For the text-containing cell, return its midpoint in (X, Y) coordinate format. 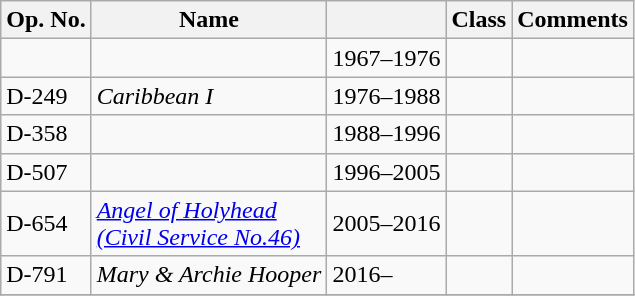
Mary & Archie Hooper (209, 275)
1976–1988 (386, 96)
1988–1996 (386, 134)
Class (479, 20)
D-249 (46, 96)
1996–2005 (386, 172)
Op. No. (46, 20)
2016– (386, 275)
Name (209, 20)
D-358 (46, 134)
D-791 (46, 275)
1967–1976 (386, 58)
2005–2016 (386, 224)
D-654 (46, 224)
Comments (573, 20)
Caribbean I (209, 96)
D-507 (46, 172)
Angel of Holyhead(Civil Service No.46) (209, 224)
